Capture the cell that displays the provided text and extract its [X, Y] central coordinate. 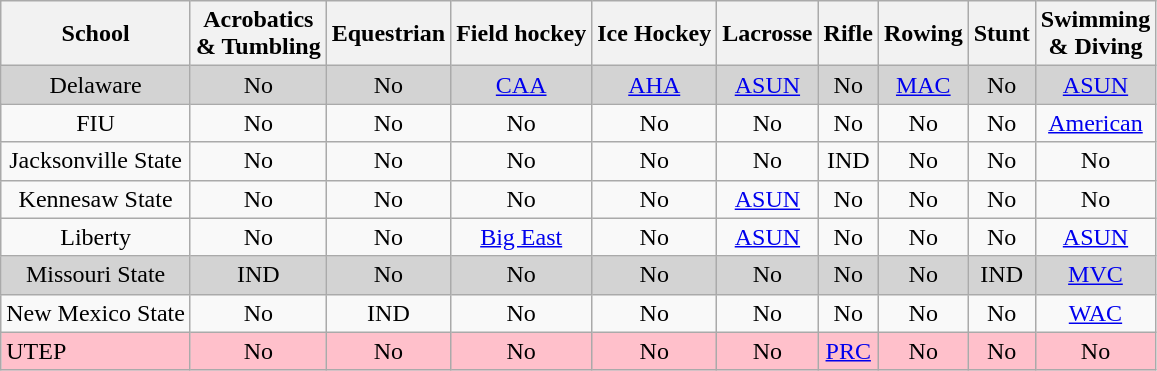
FIU [96, 123]
WAC [1095, 313]
New Mexico State [96, 313]
School [96, 34]
Kennesaw State [96, 199]
Field hockey [522, 34]
Equestrian [388, 34]
Rifle [848, 34]
Swimming& Diving [1095, 34]
Big East [522, 237]
MVC [1095, 275]
UTEP [96, 351]
Delaware [96, 85]
AHA [654, 85]
CAA [522, 85]
Liberty [96, 237]
Jacksonville State [96, 161]
Missouri State [96, 275]
American [1095, 123]
MAC [923, 85]
Rowing [923, 34]
PRC [848, 351]
Ice Hockey [654, 34]
Stunt [1002, 34]
Lacrosse [768, 34]
Acrobatics& Tumbling [258, 34]
